Determine the (x, y) coordinate at the center of the cell enclosing the given text.  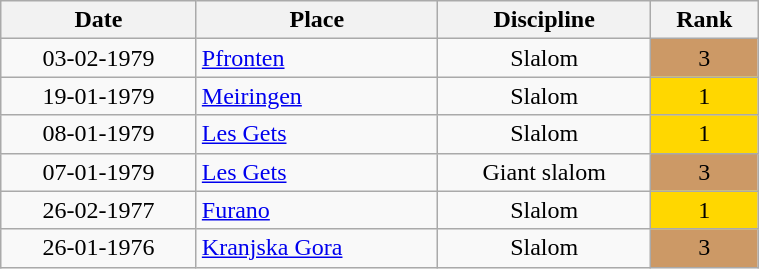
03-02-1979 (99, 58)
Discipline (544, 20)
Meiringen (316, 96)
Kranjska Gora (316, 248)
26-02-1977 (99, 210)
26-01-1976 (99, 248)
Rank (704, 20)
Giant slalom (544, 172)
Furano (316, 210)
19-01-1979 (99, 96)
Date (99, 20)
Place (316, 20)
07-01-1979 (99, 172)
08-01-1979 (99, 134)
Pfronten (316, 58)
